For the text-containing cell, return its midpoint in (X, Y) coordinate format. 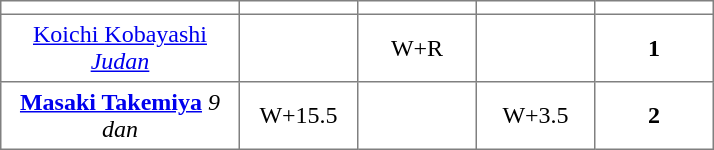
W+3.5 (535, 116)
W+15.5 (298, 116)
2 (654, 116)
1 (654, 48)
Koichi Kobayashi Judan (120, 48)
W+R (417, 48)
Masaki Takemiya 9 dan (120, 116)
